Extract the (x, y) coordinate from the center of the cell holding the provided text.  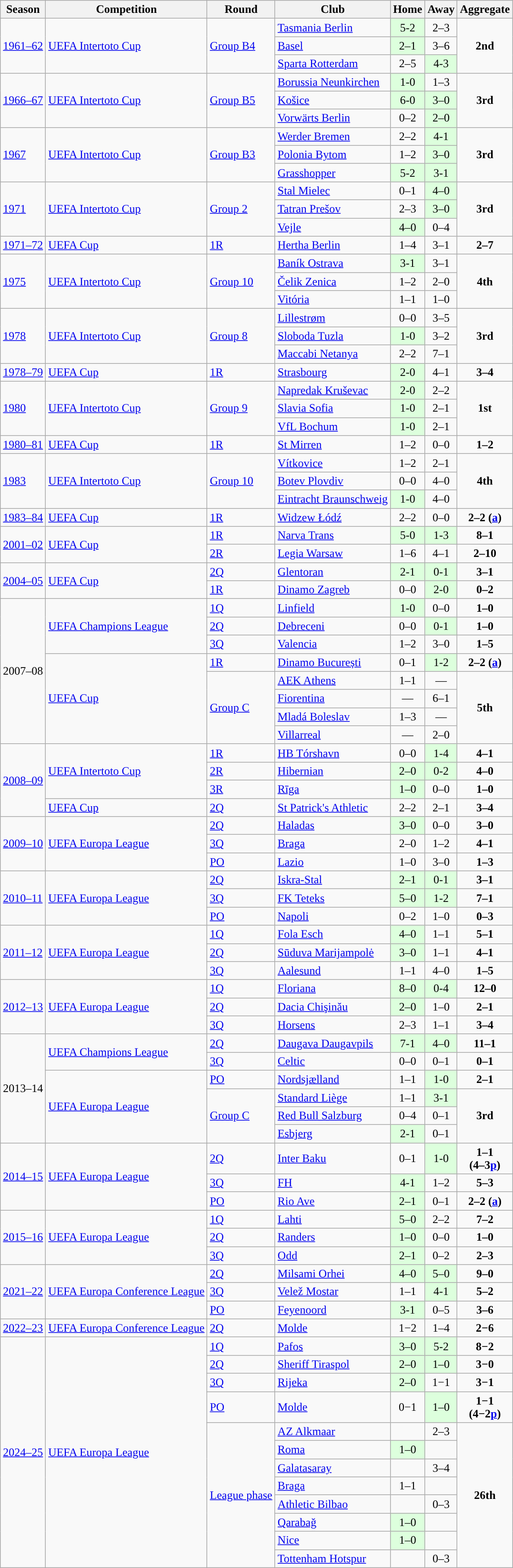
5-0 (408, 536)
8–0 (408, 989)
Floriana (332, 989)
Dinamo Zagreb (332, 590)
Baník Ostrava (332, 263)
Group B5 (241, 100)
1971 (23, 209)
1975 (23, 282)
1−1(4−2p) (485, 1406)
Group 8 (241, 336)
Lahti (332, 1219)
Away (441, 10)
1−1 (441, 1382)
2024–25 (23, 1452)
Pafos (332, 1346)
Villarreal (332, 735)
Košice (332, 100)
3−0 (485, 1364)
Randers (332, 1237)
Dacia Chişinău (332, 1007)
1983–84 (23, 517)
Home (408, 10)
9–0 (485, 1274)
1978–79 (23, 372)
League phase (241, 1495)
3R (241, 789)
Odd (332, 1255)
2001–02 (23, 545)
Hertha Berlin (332, 245)
Iskra-Stal (332, 880)
Group 9 (241, 408)
Botev Plovdiv (332, 481)
Widzew Łódź (332, 517)
12–0 (485, 989)
1−2 (408, 1328)
Lillestrøm (332, 318)
Inter Baku (332, 1159)
Glentoran (332, 572)
2011–12 (23, 952)
1st (485, 408)
Nice (332, 1540)
2–5 (408, 64)
1983 (23, 481)
FK Teteks (332, 898)
Debreceni (332, 626)
Rio Ave (332, 1201)
Tasmania Berlin (332, 28)
4-3 (441, 64)
St Mirren (332, 445)
Round (241, 10)
1967 (23, 154)
Club (332, 10)
Rīga (332, 789)
1-4 (441, 753)
Qarabağ (332, 1522)
VfL Bochum (332, 426)
Napredak Kruševac (332, 390)
Athletic Bilbao (332, 1504)
Haladas (332, 826)
HB Tórshavn (332, 753)
2014–15 (23, 1177)
Galatasaray (332, 1468)
11–1 (485, 1043)
Celtic (332, 1061)
Sūduva Marijampolė (332, 952)
26th (485, 1495)
Esbjerg (332, 1134)
Sheriff Tiraspol (332, 1364)
5–3 (485, 1183)
Slavia Sofia (332, 408)
Linfield (332, 608)
6-0 (408, 100)
1978 (23, 336)
2013–14 (23, 1088)
0-2 (441, 771)
Strasbourg (332, 372)
Daugava Daugavpils (332, 1043)
5–1 (485, 934)
1961–62 (23, 46)
2nd (485, 46)
7-1 (408, 1043)
5th (485, 708)
Vitória (332, 300)
Fola Esch (332, 934)
Sloboda Tuzla (332, 336)
2009–10 (23, 844)
Tottenham Hotspur (332, 1558)
Grasshopper (332, 172)
Eintracht Braunschweig (332, 499)
Milsami Orhei (332, 1274)
2012–13 (23, 1007)
1971–72 (23, 245)
Feyenoord (332, 1310)
Borussia Neunkirchen (332, 82)
3−1 (485, 1382)
1980–81 (23, 445)
2–7 (485, 245)
6–1 (441, 698)
Mladá Boleslav (332, 717)
1-3 (441, 536)
0−1 (408, 1406)
Group B4 (241, 46)
Valencia (332, 644)
Roma (332, 1450)
AEK Athens (332, 680)
1–1(4–3p) (485, 1159)
7–2 (485, 1219)
3–2 (441, 336)
Vorwärts Berlin (332, 118)
Vítkovice (332, 463)
Maccabi Netanya (332, 354)
1980 (23, 408)
Stal Mielec (332, 191)
Red Bull Salzburg (332, 1116)
Rijeka (332, 1382)
2015–16 (23, 1237)
2−6 (485, 1328)
Narva Trans (332, 536)
2021–22 (23, 1292)
1966–67 (23, 100)
Lazio (332, 862)
2010–11 (23, 898)
Legia Warsaw (332, 554)
St Patrick's Athletic (332, 808)
2022–23 (23, 1328)
FH (332, 1183)
Nordsjælland (332, 1079)
Sparta Rotterdam (332, 64)
Season (23, 10)
8−2 (485, 1346)
Aggregate (485, 10)
2007–08 (23, 671)
Hibernian (332, 771)
Group 2 (241, 209)
Fiorentina (332, 698)
Tatran Prešov (332, 209)
0-4 (441, 989)
8–1 (485, 536)
1–6 (408, 554)
0–5 (441, 1310)
Velež Mostar (332, 1292)
Basel (332, 46)
2004–05 (23, 581)
AZ Alkmaar (332, 1432)
Group B3 (241, 154)
2–10 (485, 554)
Čelik Zenica (332, 282)
3–5 (441, 318)
Horsens (332, 1025)
Competition (127, 10)
Napoli (332, 916)
Polonia Bytom (332, 154)
2008–09 (23, 780)
Vejle (332, 227)
Aalesund (332, 971)
Standard Liège (332, 1097)
Dinamo București (332, 662)
5–2 (485, 1292)
Werder Bremen (332, 136)
